From the cell containing the given text, extract its center point as (x, y) coordinate. 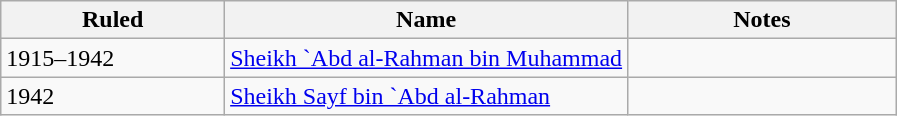
Notes (762, 20)
Ruled (113, 20)
Sheikh Sayf bin `Abd al-Rahman (426, 96)
1915–1942 (113, 58)
1942 (113, 96)
Sheikh `Abd al-Rahman bin Muhammad (426, 58)
Name (426, 20)
